For the text-containing cell, return its midpoint in (x, y) coordinate format. 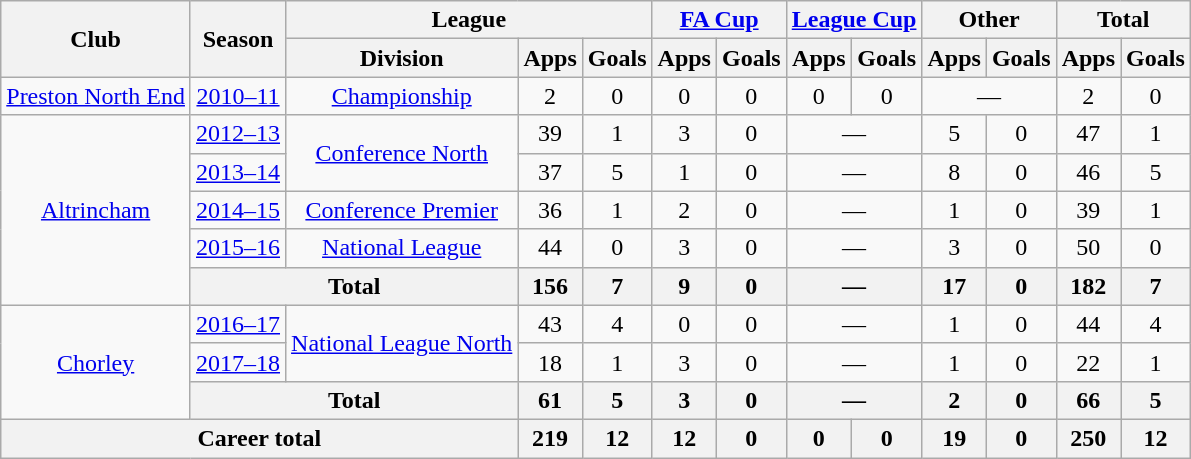
47 (1088, 134)
2016–17 (238, 324)
League Cup (854, 20)
18 (550, 362)
Club (96, 39)
17 (954, 286)
2015–16 (238, 248)
Preston North End (96, 96)
2010–11 (238, 96)
Season (238, 39)
43 (550, 324)
National League North (402, 343)
36 (550, 210)
FA Cup (719, 20)
22 (1088, 362)
2012–13 (238, 134)
Altrincham (96, 210)
Chorley (96, 362)
219 (550, 438)
Conference North (402, 153)
2014–15 (238, 210)
League (469, 20)
19 (954, 438)
Championship (402, 96)
8 (954, 172)
Other (989, 20)
Conference Premier (402, 210)
156 (550, 286)
37 (550, 172)
Career total (260, 438)
182 (1088, 286)
46 (1088, 172)
250 (1088, 438)
National League (402, 248)
2013–14 (238, 172)
61 (550, 400)
66 (1088, 400)
2017–18 (238, 362)
9 (684, 286)
50 (1088, 248)
Division (402, 58)
